Capture the cell that displays the provided text and extract its (X, Y) central coordinate. 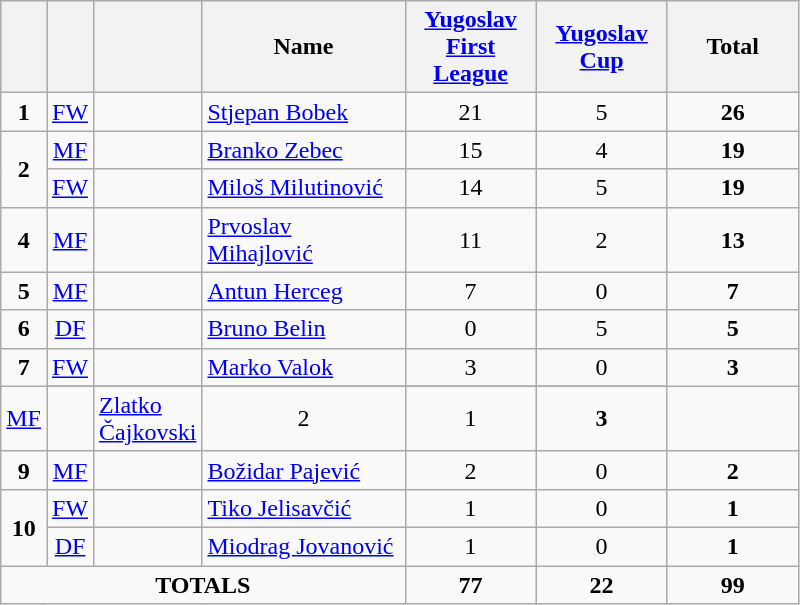
13 (732, 240)
Miodrag Jovanović (304, 546)
Name (304, 47)
22 (602, 585)
Zlatko Čajkovski (148, 418)
14 (470, 188)
Antun Herceg (304, 291)
99 (732, 585)
21 (470, 112)
Yugoslav Cup (602, 47)
26 (732, 112)
Tiko Jelisavčić (304, 508)
10 (24, 527)
6 (24, 329)
77 (470, 585)
Marko Valok (304, 367)
11 (470, 240)
Stjepan Bobek (304, 112)
9 (24, 470)
Yugoslav First League (470, 47)
Total (732, 47)
Miloš Milutinović (304, 188)
15 (470, 150)
Prvoslav Mihajlović (304, 240)
Bruno Belin (304, 329)
Branko Zebec (304, 150)
Božidar Pajević (304, 470)
TOTALS (203, 585)
